Pinpoint the cell where the given text exists, returning its (x, y) midpoint coordinate. 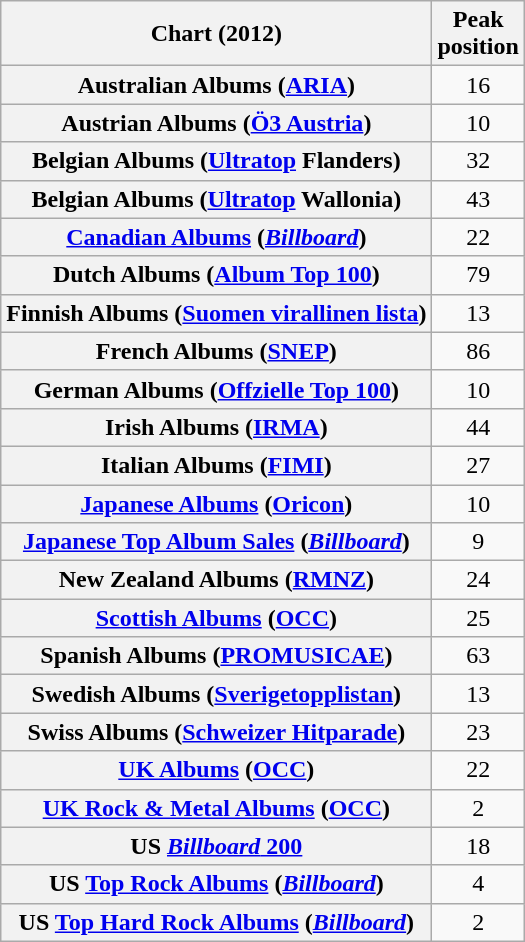
Spanish Albums (PROMUSICAE) (216, 656)
16 (478, 85)
Peakposition (478, 34)
Japanese Top Album Sales (Billboard) (216, 542)
Scottish Albums (OCC) (216, 618)
9 (478, 542)
Swedish Albums (Sverigetopplistan) (216, 694)
86 (478, 351)
27 (478, 465)
Irish Albums (IRMA) (216, 427)
Japanese Albums (Oricon) (216, 503)
Austrian Albums (Ö3 Austria) (216, 123)
UK Rock & Metal Albums (OCC) (216, 808)
32 (478, 161)
24 (478, 580)
43 (478, 199)
Belgian Albums (Ultratop Flanders) (216, 161)
German Albums (Offzielle Top 100) (216, 389)
Canadian Albums (Billboard) (216, 237)
18 (478, 846)
Dutch Albums (Album Top 100) (216, 275)
US Top Rock Albums (Billboard) (216, 884)
New Zealand Albums (RMNZ) (216, 580)
Swiss Albums (Schweizer Hitparade) (216, 732)
Finnish Albums (Suomen virallinen lista) (216, 313)
Italian Albums (FIMI) (216, 465)
French Albums (SNEP) (216, 351)
US Billboard 200 (216, 846)
Chart (2012) (216, 34)
25 (478, 618)
Australian Albums (ARIA) (216, 85)
US Top Hard Rock Albums (Billboard) (216, 922)
Belgian Albums (Ultratop Wallonia) (216, 199)
23 (478, 732)
63 (478, 656)
79 (478, 275)
UK Albums (OCC) (216, 770)
4 (478, 884)
44 (478, 427)
